Capture the cell that displays the provided text and extract its (x, y) central coordinate. 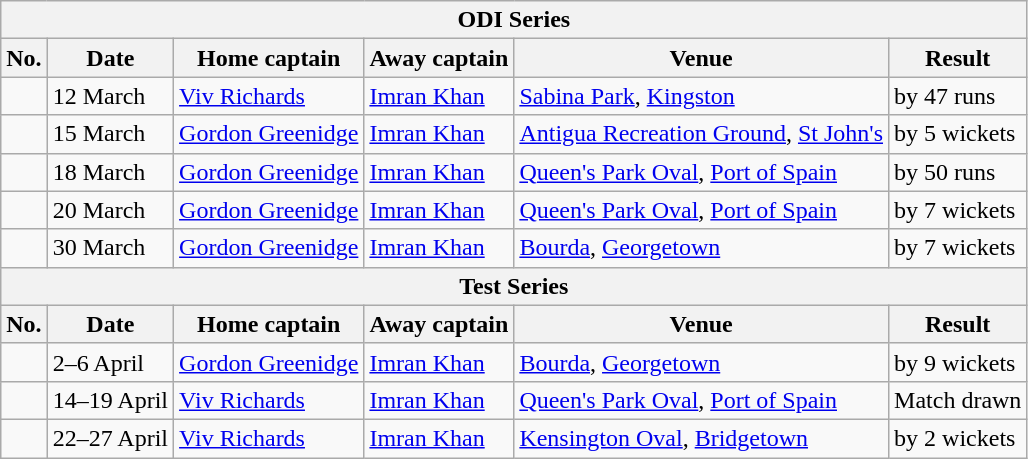
Antigua Recreation Ground, St John's (702, 134)
by 47 runs (958, 96)
20 March (110, 210)
12 March (110, 96)
ODI Series (514, 20)
by 5 wickets (958, 134)
Test Series (514, 286)
by 2 wickets (958, 438)
15 March (110, 134)
by 9 wickets (958, 362)
30 March (110, 248)
Kensington Oval, Bridgetown (702, 438)
Sabina Park, Kingston (702, 96)
2–6 April (110, 362)
18 March (110, 172)
Match drawn (958, 400)
14–19 April (110, 400)
by 50 runs (958, 172)
22–27 April (110, 438)
